Locate the cell with the specified text and output its [x, y] center coordinate. 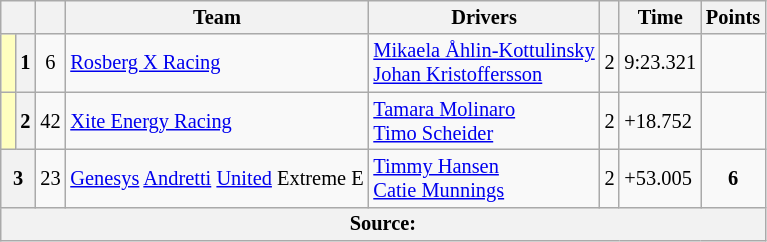
Timmy Hansen Catie Munnings [484, 178]
+18.752 [660, 121]
Genesys Andretti United Extreme E [216, 178]
Mikaela Åhlin-Kottulinsky Johan Kristoffersson [484, 63]
23 [50, 178]
Points [733, 17]
42 [50, 121]
+53.005 [660, 178]
9:23.321 [660, 63]
Source: [383, 224]
Drivers [484, 17]
Rosberg X Racing [216, 63]
1 [26, 63]
Tamara Molinaro Timo Scheider [484, 121]
3 [18, 178]
Team [216, 17]
Xite Energy Racing [216, 121]
Time [660, 17]
